Detect which cell encompasses the target text, then output its (x, y) center coordinate. 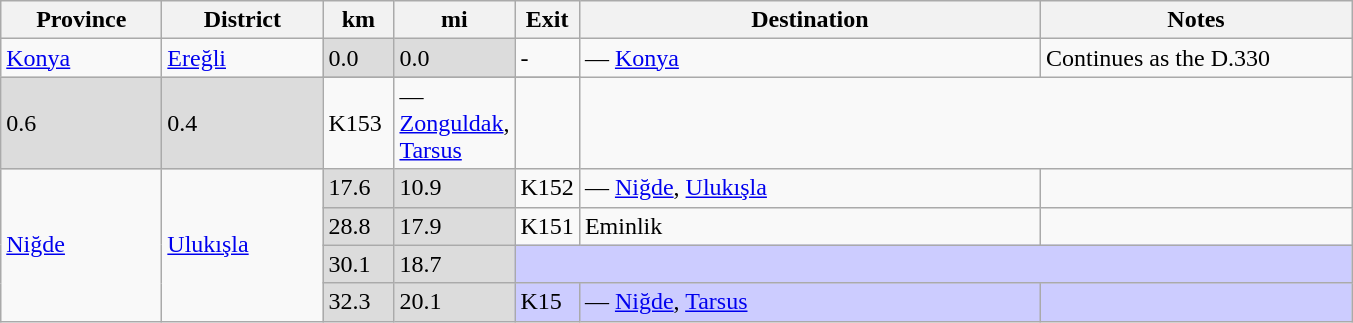
17.9 (454, 226)
28.8 (358, 226)
- (547, 58)
30.1 (358, 264)
Destination (810, 20)
10.9 (454, 188)
17.6 (358, 188)
— Niğde, Ulukışla (810, 188)
District (242, 20)
K151 (547, 226)
20.1 (454, 302)
Continues as the D.330 (1196, 58)
Ulukışla (242, 245)
— Niğde, Tarsus (810, 302)
Konya (82, 58)
Eminlik (810, 226)
K152 (547, 188)
km (358, 20)
Niğde (82, 245)
32.3 (358, 302)
mi (454, 20)
K15 (547, 302)
0.6 (82, 123)
— Zonguldak, Tarsus (454, 123)
18.7 (454, 264)
K153 (358, 123)
0.4 (242, 123)
— Konya (810, 58)
Province (82, 20)
Ereğli (242, 58)
Notes (1196, 20)
Exit (547, 20)
